Return the (x, y) coordinate for the center point of the cell that contains the specified text.  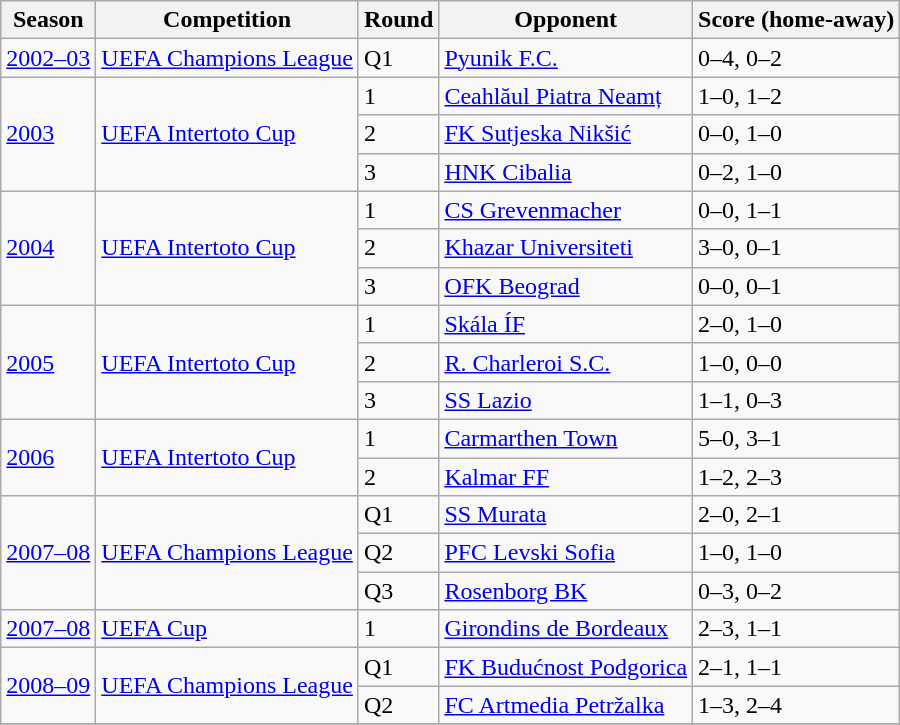
Q3 (398, 591)
FK Budućnost Podgorica (566, 667)
1–0, 1–2 (796, 96)
Round (398, 20)
3–0, 0–1 (796, 248)
2002–03 (48, 58)
1–0, 1–0 (796, 553)
Pyunik F.C. (566, 58)
Carmarthen Town (566, 438)
Score (home-away) (796, 20)
5–0, 3–1 (796, 438)
Opponent (566, 20)
2008–09 (48, 686)
Competition (228, 20)
FC Artmedia Petržalka (566, 705)
0–0, 1–0 (796, 134)
2005 (48, 362)
UEFA Cup (228, 629)
1–1, 0–3 (796, 400)
2004 (48, 248)
SS Lazio (566, 400)
Khazar Universiteti (566, 248)
0–4, 0–2 (796, 58)
HNK Cibalia (566, 172)
2–3, 1–1 (796, 629)
R. Charleroi S.C. (566, 362)
1–0, 0–0 (796, 362)
1–2, 2–3 (796, 477)
0–0, 0–1 (796, 286)
0–3, 0–2 (796, 591)
2–0, 1–0 (796, 324)
FK Sutjeska Nikšić (566, 134)
Ceahlăul Piatra Neamț (566, 96)
0–0, 1–1 (796, 210)
2–0, 2–1 (796, 515)
Season (48, 20)
Kalmar FF (566, 477)
CS Grevenmacher (566, 210)
2003 (48, 134)
2–1, 1–1 (796, 667)
PFC Levski Sofia (566, 553)
1–3, 2–4 (796, 705)
OFK Beograd (566, 286)
SS Murata (566, 515)
Rosenborg BK (566, 591)
Girondins de Bordeaux (566, 629)
0–2, 1–0 (796, 172)
Skála ÍF (566, 324)
2006 (48, 457)
